Identify which cell holds the provided text, then report its (x, y) central coordinate. 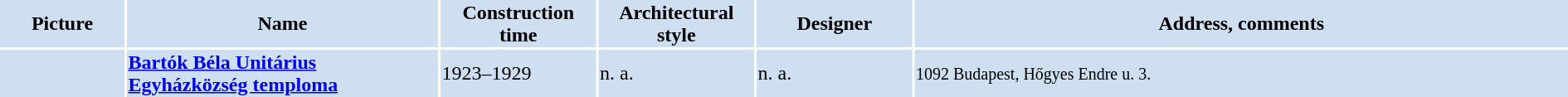
1923–1929 (519, 73)
Designer (835, 23)
Architectural style (677, 23)
Construction time (519, 23)
Name (282, 23)
Picture (62, 23)
Bartók Béla Unitárius Egyházközség temploma (282, 73)
1092 Budapest, Hőgyes Endre u. 3. (1241, 73)
Address, comments (1241, 23)
